From the cell containing the given text, extract its center point as (X, Y) coordinate. 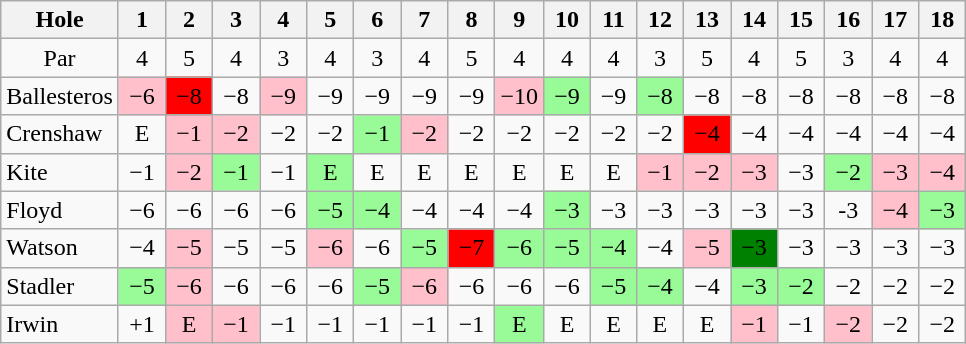
9 (520, 20)
-3 (848, 210)
12 (660, 20)
Hole (60, 20)
Floyd (60, 210)
18 (942, 20)
8 (472, 20)
Crenshaw (60, 134)
Kite (60, 172)
11 (614, 20)
15 (802, 20)
Ballesteros (60, 96)
Watson (60, 248)
7 (424, 20)
Stadler (60, 286)
+1 (142, 324)
17 (896, 20)
Par (60, 58)
Irwin (60, 324)
13 (706, 20)
10 (568, 20)
−10 (520, 96)
6 (378, 20)
16 (848, 20)
1 (142, 20)
14 (754, 20)
2 (190, 20)
−7 (472, 248)
